Extract the (X, Y) coordinate from the center of the cell holding the provided text.  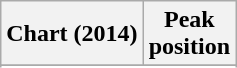
Peakposition (189, 34)
Chart (2014) (72, 34)
